Determine the [X, Y] coordinate at the center of the cell enclosing the given text.  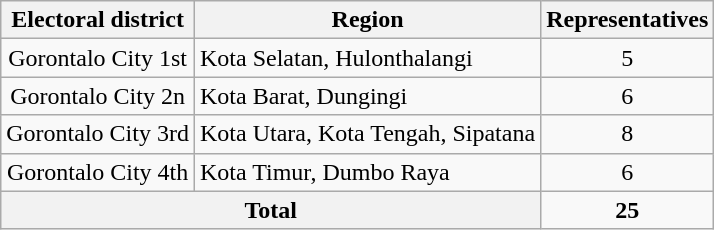
8 [628, 134]
Kota Utara, Kota Tengah, Sipatana [367, 134]
25 [628, 210]
Gorontalo City 3rd [98, 134]
Representatives [628, 20]
Total [271, 210]
Gorontalo City 1st [98, 58]
Region [367, 20]
Gorontalo City 4th [98, 172]
Electoral district [98, 20]
Kota Selatan, Hulonthalangi [367, 58]
5 [628, 58]
Kota Timur, Dumbo Raya [367, 172]
Kota Barat, Dungingi [367, 96]
Gorontalo City 2n [98, 96]
